Capture the cell that displays the provided text and extract its (x, y) central coordinate. 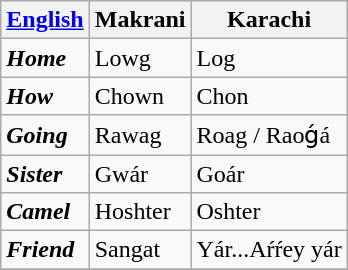
English (45, 20)
Roag / Raoǵá (269, 135)
Chon (269, 96)
Karachi (269, 20)
Oshter (269, 212)
Rawag (140, 135)
Home (45, 58)
Log (269, 58)
Lowg (140, 58)
Camel (45, 212)
Sangat (140, 250)
Sister (45, 173)
Hoshter (140, 212)
Makrani (140, 20)
Going (45, 135)
Chown (140, 96)
Friend (45, 250)
Gwár (140, 173)
Goár (269, 173)
Yár...Aŕŕey yár (269, 250)
How (45, 96)
